Provide the [x, y] coordinate of the cell's center where the given text is located.  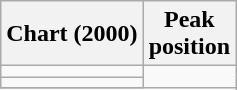
Peakposition [189, 34]
Chart (2000) [72, 34]
